Capture the cell that displays the provided text and extract its [X, Y] central coordinate. 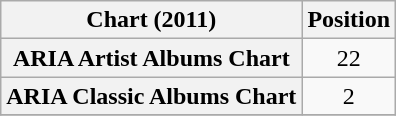
ARIA Classic Albums Chart [152, 96]
Chart (2011) [152, 20]
ARIA Artist Albums Chart [152, 58]
22 [349, 58]
2 [349, 96]
Position [349, 20]
